Locate the cell with the specified text and output its (x, y) center coordinate. 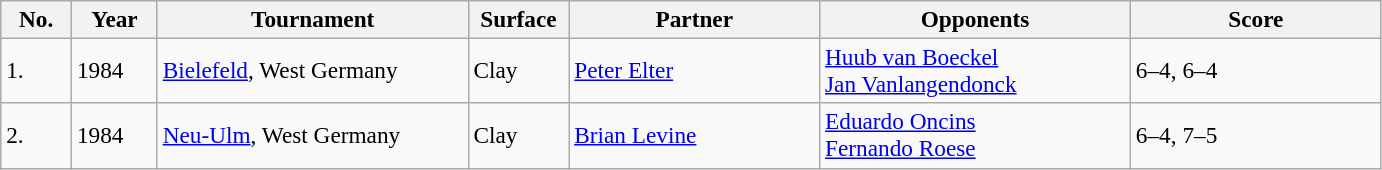
Bielefeld, West Germany (312, 70)
Opponents (976, 19)
Eduardo Oncins Fernando Roese (976, 136)
Tournament (312, 19)
Neu-Ulm, West Germany (312, 136)
2. (36, 136)
Partner (694, 19)
1. (36, 70)
Surface (518, 19)
Year (115, 19)
Brian Levine (694, 136)
6–4, 6–4 (1256, 70)
Score (1256, 19)
6–4, 7–5 (1256, 136)
Huub van Boeckel Jan Vanlangendonck (976, 70)
No. (36, 19)
Peter Elter (694, 70)
